Provide the (x, y) coordinate of the cell's center where the given text is located.  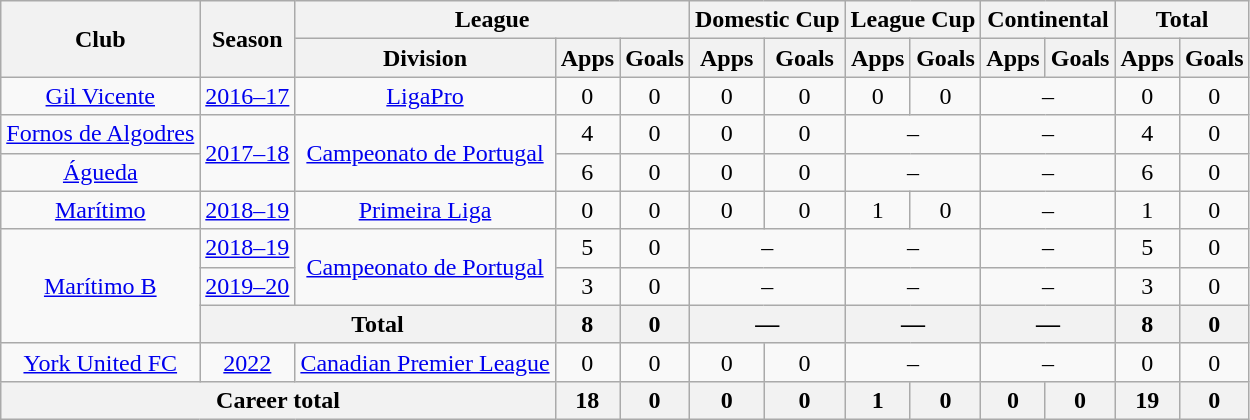
2017–18 (248, 153)
Domestic Cup (767, 20)
Fornos de Algodres (100, 134)
19 (1147, 400)
Career total (278, 400)
Club (100, 39)
Primeira Liga (425, 210)
York United FC (100, 362)
League Cup (913, 20)
Marítimo (100, 210)
Continental (1048, 20)
2016–17 (248, 96)
18 (587, 400)
Season (248, 39)
2022 (248, 362)
Division (425, 58)
LigaPro (425, 96)
Gil Vicente (100, 96)
Águeda (100, 172)
League (492, 20)
Marítimo B (100, 286)
2019–20 (248, 286)
Canadian Premier League (425, 362)
